Return (x, y) of the center of cell containing provided text 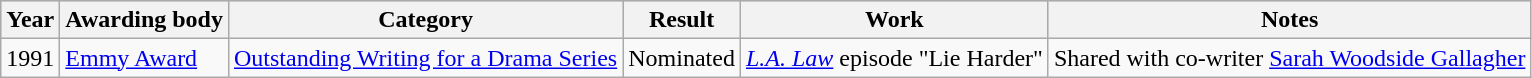
Outstanding Writing for a Drama Series (425, 58)
Work (894, 20)
Category (425, 20)
1991 (30, 58)
Emmy Award (144, 58)
Awarding body (144, 20)
Shared with co-writer Sarah Woodside Gallagher (1290, 58)
Year (30, 20)
L.A. Law episode "Lie Harder" (894, 58)
Nominated (682, 58)
Result (682, 20)
Notes (1290, 20)
